Detect which cell encompasses the target text, then output its [x, y] center coordinate. 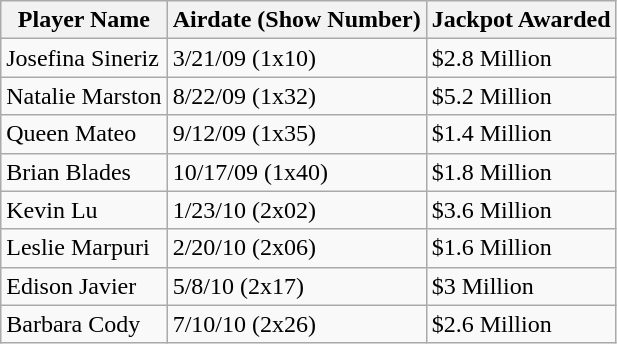
$2.8 Million [521, 58]
$1.8 Million [521, 172]
2/20/10 (2x06) [296, 248]
8/22/09 (1x32) [296, 96]
$1.6 Million [521, 248]
9/12/09 (1x35) [296, 134]
Kevin Lu [84, 210]
Barbara Cody [84, 324]
Edison Javier [84, 286]
3/21/09 (1x10) [296, 58]
1/23/10 (2x02) [296, 210]
Jackpot Awarded [521, 20]
7/10/10 (2x26) [296, 324]
5/8/10 (2x17) [296, 286]
Leslie Marpuri [84, 248]
Brian Blades [84, 172]
$5.2 Million [521, 96]
$2.6 Million [521, 324]
Josefina Sineriz [84, 58]
Natalie Marston [84, 96]
Airdate (Show Number) [296, 20]
Queen Mateo [84, 134]
10/17/09 (1x40) [296, 172]
$3.6 Million [521, 210]
Player Name [84, 20]
$3 Million [521, 286]
$1.4 Million [521, 134]
